Search for the cell housing the specified text and yield its (X, Y) center coordinate. 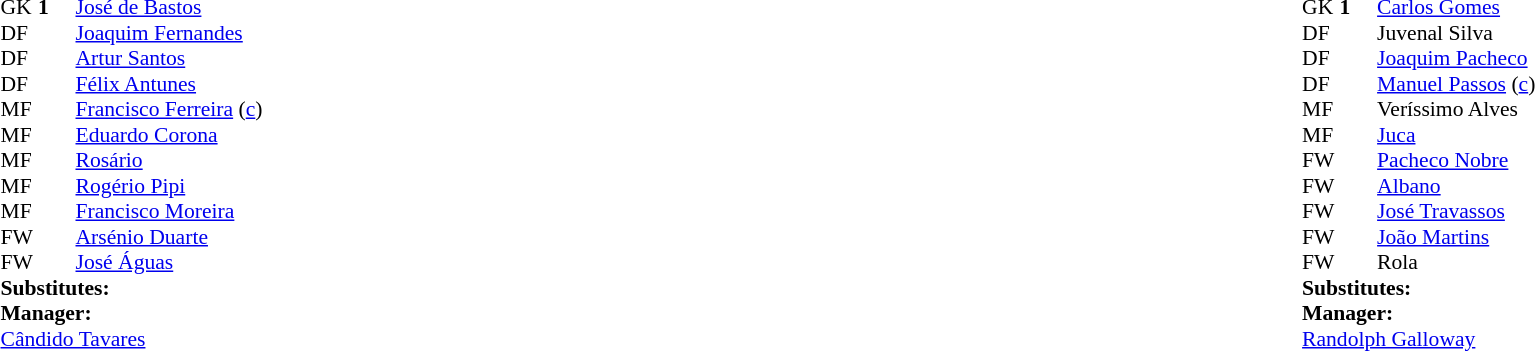
Francisco Moreira (170, 211)
Arsénio Duarte (170, 237)
Rola (1456, 263)
Juvenal Silva (1456, 33)
José Travassos (1456, 211)
Félix Antunes (170, 84)
Artur Santos (170, 59)
José Águas (170, 263)
Rosário (170, 161)
Francisco Ferreira (c) (170, 109)
Veríssimo Alves (1456, 109)
Eduardo Corona (170, 135)
Albano (1456, 186)
Joaquim Fernandes (170, 33)
Manuel Passos (c) (1456, 84)
Rogério Pipi (170, 186)
Joaquim Pacheco (1456, 59)
Juca (1456, 135)
João Martins (1456, 237)
Pacheco Nobre (1456, 161)
